From the cell containing the given text, extract its center point as (X, Y) coordinate. 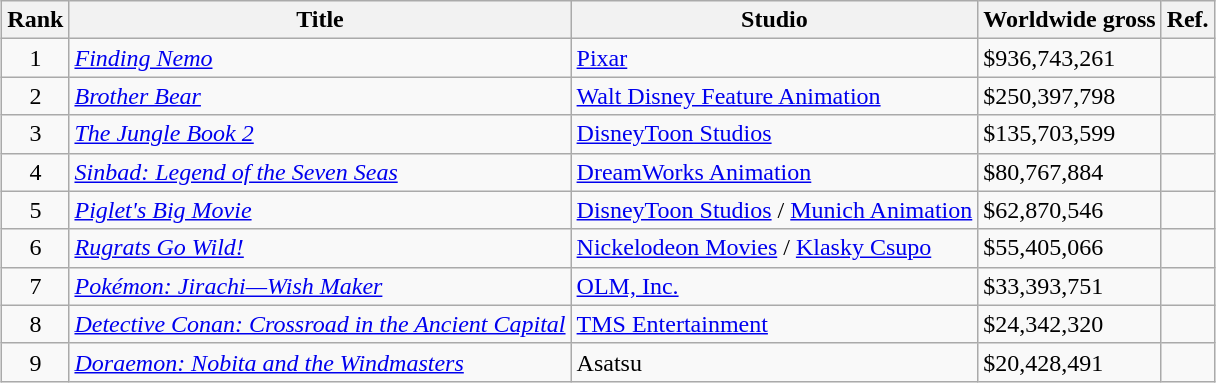
9 (36, 362)
7 (36, 286)
Studio (774, 20)
1 (36, 58)
$80,767,884 (1070, 172)
8 (36, 324)
Nickelodeon Movies / Klasky Csupo (774, 248)
Detective Conan: Crossroad in the Ancient Capital (320, 324)
Brother Bear (320, 96)
Sinbad: Legend of the Seven Seas (320, 172)
5 (36, 210)
2 (36, 96)
Pixar (774, 58)
DisneyToon Studios (774, 134)
TMS Entertainment (774, 324)
DisneyToon Studios / Munich Animation (774, 210)
Doraemon: Nobita and the Windmasters (320, 362)
$936,743,261 (1070, 58)
Rugrats Go Wild! (320, 248)
Pokémon: Jirachi—Wish Maker (320, 286)
Worldwide gross (1070, 20)
$250,397,798 (1070, 96)
Finding Nemo (320, 58)
3 (36, 134)
$135,703,599 (1070, 134)
$62,870,546 (1070, 210)
Walt Disney Feature Animation (774, 96)
OLM, Inc. (774, 286)
Rank (36, 20)
6 (36, 248)
$55,405,066 (1070, 248)
$33,393,751 (1070, 286)
Asatsu (774, 362)
$24,342,320 (1070, 324)
Ref. (1188, 20)
$20,428,491 (1070, 362)
Piglet's Big Movie (320, 210)
Title (320, 20)
The Jungle Book 2 (320, 134)
DreamWorks Animation (774, 172)
4 (36, 172)
